From the cell containing the given text, extract its center point as (x, y) coordinate. 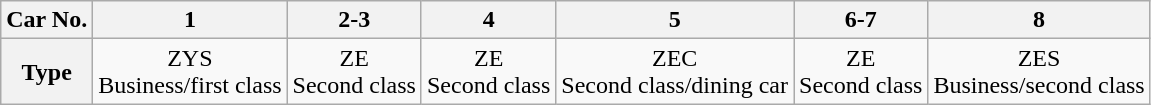
Type (47, 72)
ZYSBusiness/first class (190, 72)
ZESBusiness/second class (1039, 72)
ZECSecond class/dining car (675, 72)
4 (488, 20)
5 (675, 20)
8 (1039, 20)
2-3 (354, 20)
Car No. (47, 20)
1 (190, 20)
6-7 (861, 20)
